Output the (x, y) coordinate of the center of the cell containing the given text.  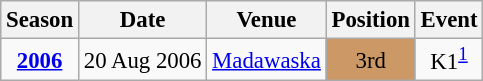
Madawaska (266, 60)
Position (370, 20)
2006 (40, 60)
Date (142, 20)
3rd (370, 60)
20 Aug 2006 (142, 60)
Venue (266, 20)
Season (40, 20)
Event (449, 20)
K11 (449, 60)
